Search for the cell housing the specified text and yield its [X, Y] center coordinate. 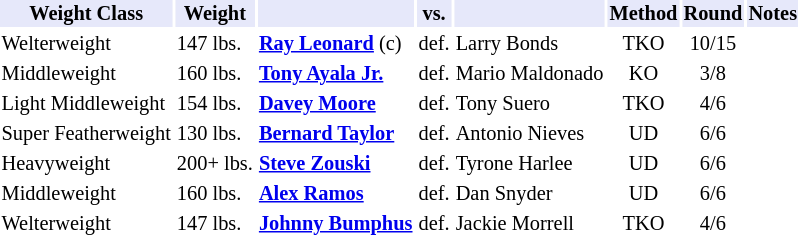
Method [644, 14]
3/8 [713, 74]
154 lbs. [214, 104]
130 lbs. [214, 134]
Davey Moore [336, 104]
Dan Snyder [530, 194]
Larry Bonds [530, 44]
10/15 [713, 44]
vs. [434, 14]
Round [713, 14]
Weight [214, 14]
200+ lbs. [214, 164]
Bernard Taylor [336, 134]
Welterweight [86, 44]
Steve Zouski [336, 164]
Weight Class [86, 14]
Heavyweight [86, 164]
Ray Leonard (c) [336, 44]
Tony Ayala Jr. [336, 74]
Light Middleweight [86, 104]
Mario Maldonado [530, 74]
Tyrone Harlee [530, 164]
KO [644, 74]
Antonio Nieves [530, 134]
Super Featherweight [86, 134]
147 lbs. [214, 44]
Tony Suero [530, 104]
4/6 [713, 104]
Alex Ramos [336, 194]
